Output the (X, Y) coordinate of the center of the cell containing the given text.  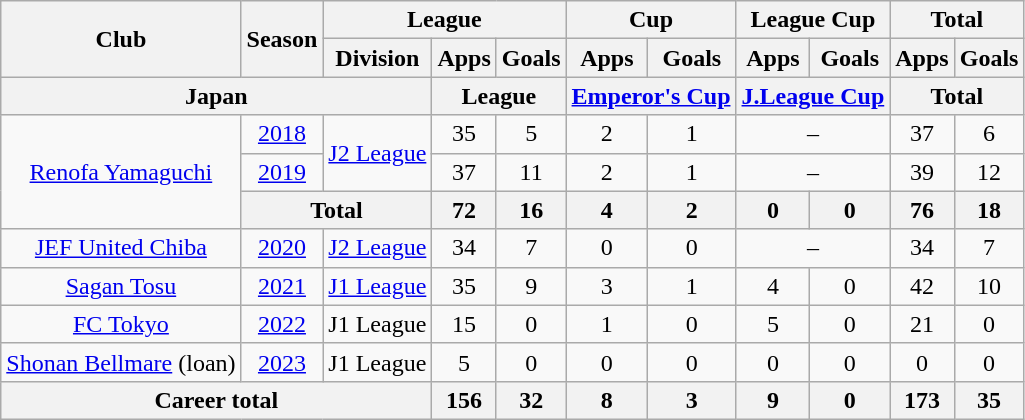
2019 (282, 172)
10 (989, 286)
2023 (282, 362)
15 (464, 324)
Sagan Tosu (121, 286)
6 (989, 134)
Division (378, 58)
Emperor's Cup (651, 96)
Club (121, 39)
8 (607, 400)
2022 (282, 324)
2020 (282, 248)
16 (531, 210)
39 (922, 172)
72 (464, 210)
Season (282, 39)
Cup (651, 20)
Renofa Yamaguchi (121, 172)
156 (464, 400)
18 (989, 210)
21 (922, 324)
J.League Cup (813, 96)
76 (922, 210)
Shonan Bellmare (loan) (121, 362)
2021 (282, 286)
FC Tokyo (121, 324)
JEF United Chiba (121, 248)
11 (531, 172)
Career total (216, 400)
12 (989, 172)
League Cup (813, 20)
42 (922, 286)
32 (531, 400)
2018 (282, 134)
173 (922, 400)
Japan (216, 96)
